Identify which cell holds the provided text, then report its (X, Y) central coordinate. 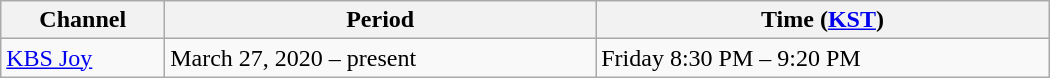
Channel (83, 20)
Time (KST) (823, 20)
Friday 8:30 PM – 9:20 PM (823, 58)
March 27, 2020 – present (380, 58)
KBS Joy (83, 58)
Period (380, 20)
